Extract the (x, y) coordinate from the center of the cell holding the provided text.  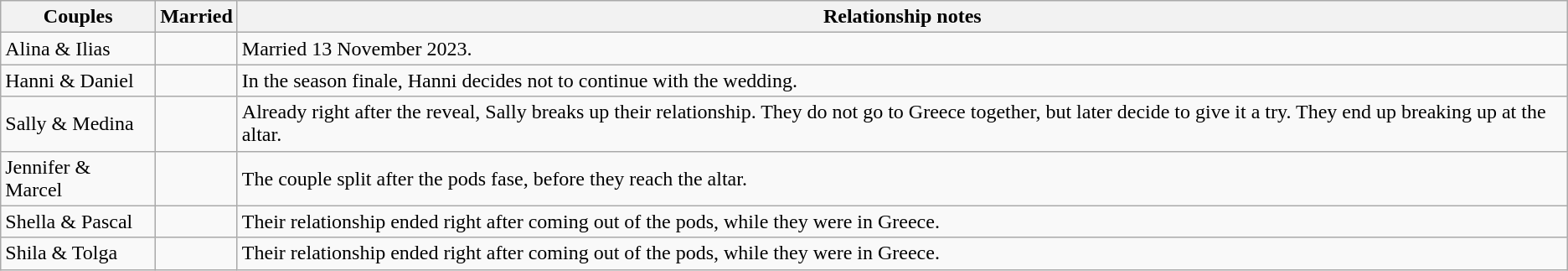
Couples (79, 17)
In the season finale, Hanni decides not to continue with the wedding. (902, 81)
Shella & Pascal (79, 221)
The couple split after the pods fase, before they reach the altar. (902, 178)
Relationship notes (902, 17)
Sally & Medina (79, 124)
Shila & Tolga (79, 253)
Jennifer & Marcel (79, 178)
Married 13 November 2023. (902, 49)
Hanni & Daniel (79, 81)
Alina & Ilias (79, 49)
Married (197, 17)
